Output the (X, Y) coordinate of the center of the cell containing the given text.  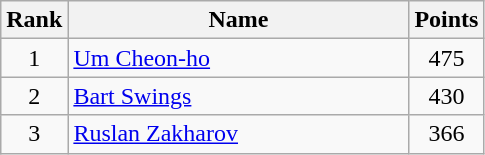
1 (34, 58)
Bart Swings (238, 96)
366 (446, 134)
Ruslan Zakharov (238, 134)
3 (34, 134)
Points (446, 20)
Rank (34, 20)
430 (446, 96)
475 (446, 58)
Name (238, 20)
2 (34, 96)
Um Cheon-ho (238, 58)
